Capture the cell that displays the provided text and extract its (x, y) central coordinate. 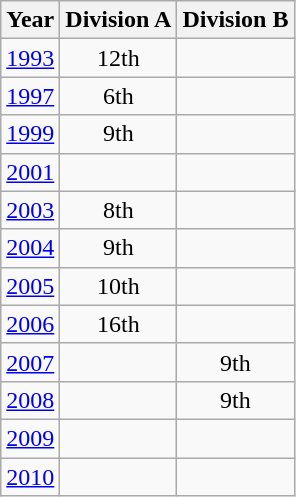
12th (118, 58)
2008 (30, 400)
16th (118, 324)
2004 (30, 248)
8th (118, 210)
2010 (30, 477)
Year (30, 20)
2005 (30, 286)
2007 (30, 362)
2009 (30, 438)
2006 (30, 324)
6th (118, 96)
1999 (30, 134)
Division A (118, 20)
2001 (30, 172)
10th (118, 286)
Division B (236, 20)
2003 (30, 210)
1993 (30, 58)
1997 (30, 96)
